Return [X, Y] of the center of cell containing provided text 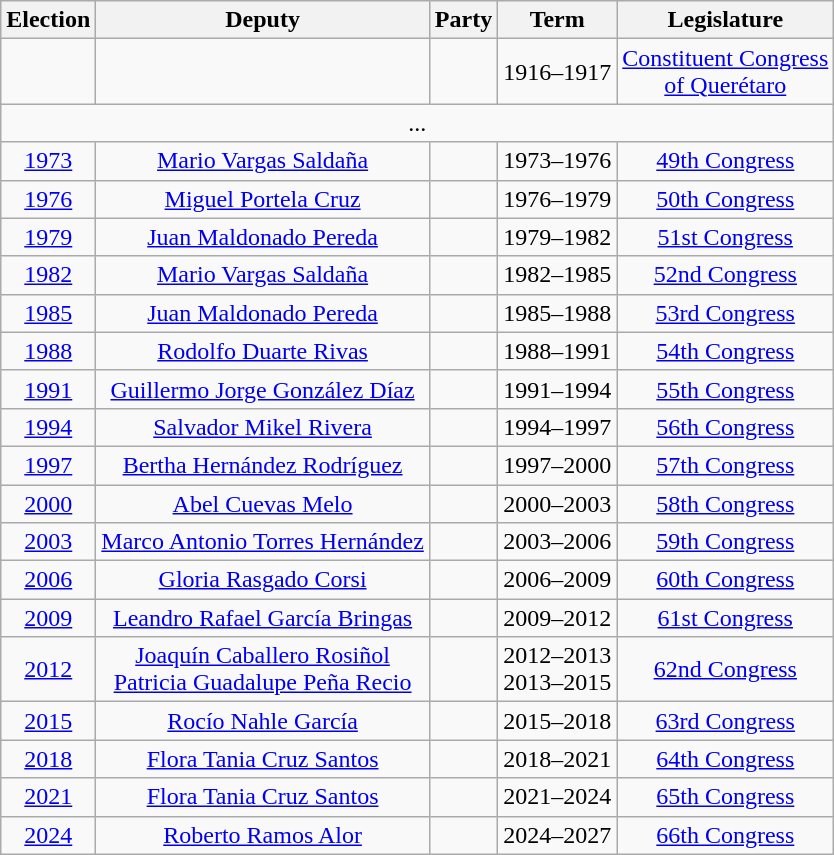
50th Congress [726, 199]
1973 [48, 161]
2003–2006 [558, 542]
59th Congress [726, 542]
1976–1979 [558, 199]
2012–20132013–2015 [558, 670]
66th Congress [726, 835]
1988 [48, 351]
64th Congress [726, 759]
Miguel Portela Cruz [263, 199]
1976 [48, 199]
2021 [48, 797]
58th Congress [726, 503]
Rodolfo Duarte Rivas [263, 351]
49th Congress [726, 161]
1979–1982 [558, 237]
1916–1917 [558, 72]
Gloria Rasgado Corsi [263, 580]
60th Congress [726, 580]
2000 [48, 503]
2009–2012 [558, 618]
2015–2018 [558, 721]
65th Congress [726, 797]
54th Congress [726, 351]
Election [48, 20]
... [418, 123]
62nd Congress [726, 670]
51st Congress [726, 237]
Salvador Mikel Rivera [263, 427]
1985 [48, 313]
56th Congress [726, 427]
1982 [48, 275]
2018–2021 [558, 759]
Deputy [263, 20]
Constituent Congressof Querétaro [726, 72]
2012 [48, 670]
2009 [48, 618]
1997 [48, 465]
2006 [48, 580]
2003 [48, 542]
1991–1994 [558, 389]
Abel Cuevas Melo [263, 503]
Party [463, 20]
2021–2024 [558, 797]
57th Congress [726, 465]
63rd Congress [726, 721]
2015 [48, 721]
1979 [48, 237]
1988–1991 [558, 351]
61st Congress [726, 618]
Leandro Rafael García Bringas [263, 618]
Marco Antonio Torres Hernández [263, 542]
1991 [48, 389]
Legislature [726, 20]
53rd Congress [726, 313]
1973–1976 [558, 161]
2006–2009 [558, 580]
2024 [48, 835]
2018 [48, 759]
52nd Congress [726, 275]
Joaquín Caballero RosiñolPatricia Guadalupe Peña Recio [263, 670]
2000–2003 [558, 503]
Rocío Nahle García [263, 721]
1994–1997 [558, 427]
55th Congress [726, 389]
1994 [48, 427]
1982–1985 [558, 275]
Guillermo Jorge González Díaz [263, 389]
2024–2027 [558, 835]
Term [558, 20]
Bertha Hernández Rodríguez [263, 465]
Roberto Ramos Alor [263, 835]
1985–1988 [558, 313]
1997–2000 [558, 465]
